Identify which cell holds the provided text, then report its [X, Y] central coordinate. 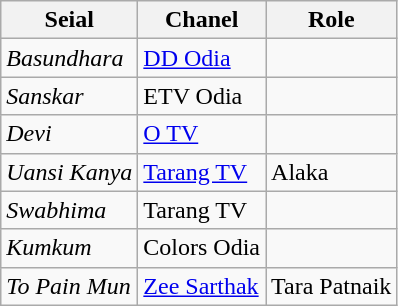
Uansi Kanya [70, 172]
Tara Patnaik [332, 286]
O TV [202, 134]
To Pain Mun [70, 286]
Swabhima [70, 210]
ETV Odia [202, 96]
Seial [70, 20]
Basundhara [70, 58]
Zee Sarthak [202, 286]
Chanel [202, 20]
Colors Odia [202, 248]
Sanskar [70, 96]
DD Odia [202, 58]
Devi [70, 134]
Role [332, 20]
Alaka [332, 172]
Kumkum [70, 248]
